Extract the (X, Y) coordinate from the center of the cell holding the provided text.  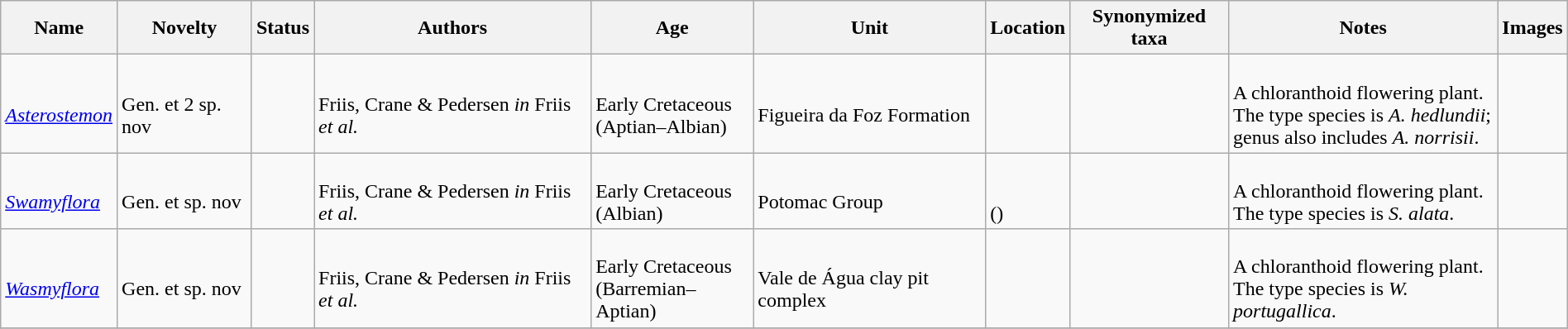
Potomac Group (870, 191)
Asterostemon (60, 104)
Gen. et 2 sp. nov (185, 104)
Notes (1363, 28)
Images (1532, 28)
Swamyflora (60, 191)
Status (283, 28)
Age (672, 28)
Authors (453, 28)
A chloranthoid flowering plant.The type species is W. portugallica. (1363, 278)
Early Cretaceous(Albian) (672, 191)
Vale de Água clay pit complex (870, 278)
A chloranthoid flowering plant. The type species is S. alata. (1363, 191)
Figueira da Foz Formation (870, 104)
A chloranthoid flowering plant. The type species is A. hedlundii; genus also includes A. norrisii. (1363, 104)
Early Cretaceous (Aptian–Albian) (672, 104)
Novelty (185, 28)
() (1028, 191)
Location (1028, 28)
Name (60, 28)
Early Cretaceous(Barremian–Aptian) (672, 278)
Wasmyflora (60, 278)
Synonymized taxa (1150, 28)
Unit (870, 28)
